Return the [X, Y] coordinate for the center point of the cell that contains the specified text.  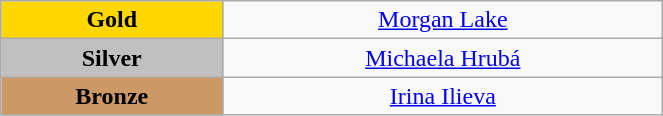
Bronze [112, 96]
Silver [112, 58]
Gold [112, 20]
Michaela Hrubá [443, 58]
Morgan Lake [443, 20]
Irina Ilieva [443, 96]
